Search for the cell housing the specified text and yield its (X, Y) center coordinate. 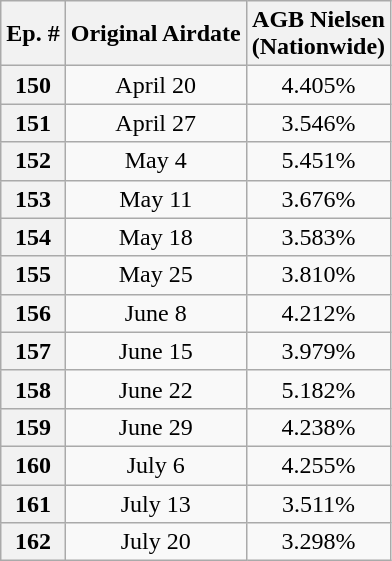
July 20 (156, 542)
April 27 (156, 123)
Ep. # (33, 34)
4.255% (318, 465)
162 (33, 542)
3.810% (318, 275)
4.212% (318, 313)
May 11 (156, 199)
3.546% (318, 123)
154 (33, 237)
June 15 (156, 351)
150 (33, 85)
AGB Nielsen(Nationwide) (318, 34)
April 20 (156, 85)
May 4 (156, 161)
3.583% (318, 237)
June 8 (156, 313)
157 (33, 351)
151 (33, 123)
5.182% (318, 389)
152 (33, 161)
3.298% (318, 542)
July 13 (156, 503)
5.451% (318, 161)
4.405% (318, 85)
July 6 (156, 465)
3.979% (318, 351)
153 (33, 199)
June 29 (156, 427)
155 (33, 275)
159 (33, 427)
160 (33, 465)
3.511% (318, 503)
May 18 (156, 237)
156 (33, 313)
4.238% (318, 427)
3.676% (318, 199)
161 (33, 503)
158 (33, 389)
Original Airdate (156, 34)
June 22 (156, 389)
May 25 (156, 275)
